Return the [x, y] coordinate for the center point of the cell that contains the specified text.  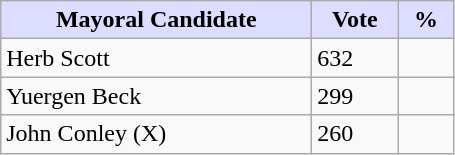
Herb Scott [156, 58]
632 [355, 58]
260 [355, 134]
299 [355, 96]
Vote [355, 20]
% [426, 20]
John Conley (X) [156, 134]
Mayoral Candidate [156, 20]
Yuergen Beck [156, 96]
